For the text-containing cell, return its midpoint in [x, y] coordinate format. 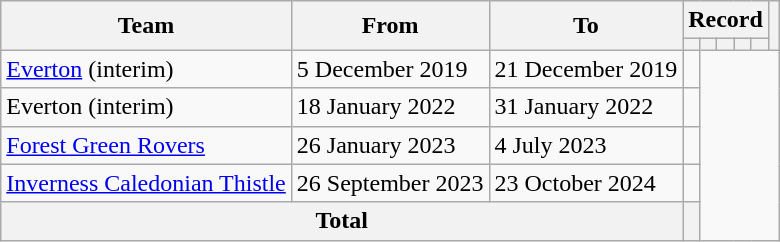
Team [146, 26]
23 October 2024 [586, 183]
To [586, 26]
Forest Green Rovers [146, 145]
18 January 2022 [390, 107]
5 December 2019 [390, 69]
Inverness Caledonian Thistle [146, 183]
Total [342, 221]
26 January 2023 [390, 145]
4 July 2023 [586, 145]
21 December 2019 [586, 69]
Record [726, 20]
26 September 2023 [390, 183]
From [390, 26]
31 January 2022 [586, 107]
